Provide the (X, Y) coordinate of the cell's center where the given text is located.  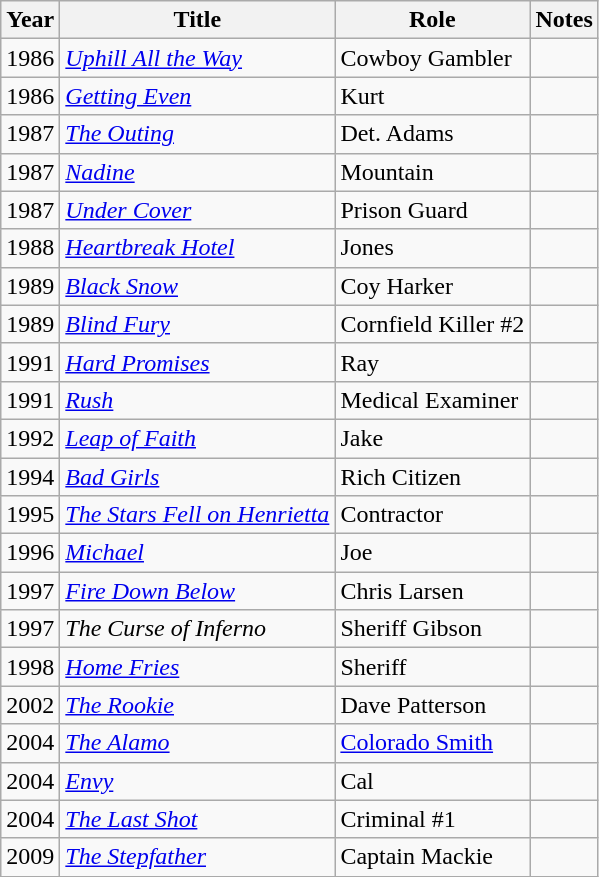
Joe (432, 553)
Michael (198, 553)
Cowboy Gambler (432, 58)
Contractor (432, 515)
1998 (30, 667)
Ray (432, 362)
Under Cover (198, 210)
The Curse of Inferno (198, 629)
The Alamo (198, 743)
Medical Examiner (432, 400)
Fire Down Below (198, 591)
Home Fries (198, 667)
Cal (432, 781)
Title (198, 20)
1988 (30, 248)
The Last Shot (198, 819)
Prison Guard (432, 210)
Bad Girls (198, 477)
Heartbreak Hotel (198, 248)
Cornfield Killer #2 (432, 324)
1994 (30, 477)
Rush (198, 400)
Role (432, 20)
The Rookie (198, 705)
2009 (30, 857)
Det. Adams (432, 134)
Blind Fury (198, 324)
Dave Patterson (432, 705)
1995 (30, 515)
Hard Promises (198, 362)
Criminal #1 (432, 819)
Black Snow (198, 286)
1996 (30, 553)
Rich Citizen (432, 477)
Sheriff Gibson (432, 629)
Jake (432, 438)
Captain Mackie (432, 857)
Envy (198, 781)
Sheriff (432, 667)
Nadine (198, 172)
1992 (30, 438)
The Stars Fell on Henrietta (198, 515)
Kurt (432, 96)
Mountain (432, 172)
2002 (30, 705)
Year (30, 20)
Leap of Faith (198, 438)
Colorado Smith (432, 743)
The Stepfather (198, 857)
The Outing (198, 134)
Jones (432, 248)
Coy Harker (432, 286)
Notes (564, 20)
Uphill All the Way (198, 58)
Chris Larsen (432, 591)
Getting Even (198, 96)
